Return the [x, y] coordinate for the center point of the cell that contains the specified text.  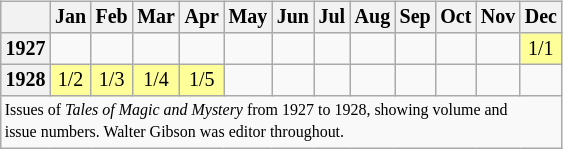
May [248, 18]
Mar [156, 18]
Dec [541, 18]
Oct [456, 18]
Jun [293, 18]
1/1 [541, 48]
Apr [202, 18]
1/5 [202, 80]
Aug [372, 18]
1927 [26, 48]
Nov [498, 18]
Jan [70, 18]
1/3 [112, 80]
1928 [26, 80]
Jul [332, 18]
Sep [416, 18]
1/2 [70, 80]
Issues of Tales of Magic and Mystery from 1927 to 1928, showing volume andissue numbers. Walter Gibson was editor throughout. [282, 122]
Feb [112, 18]
1/4 [156, 80]
